Scan for the cell matching the given text and deliver its [X, Y] coordinate at center. 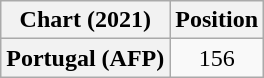
Chart (2021) [86, 20]
156 [217, 58]
Position [217, 20]
Portugal (AFP) [86, 58]
